Capture the cell that displays the provided text and extract its (X, Y) central coordinate. 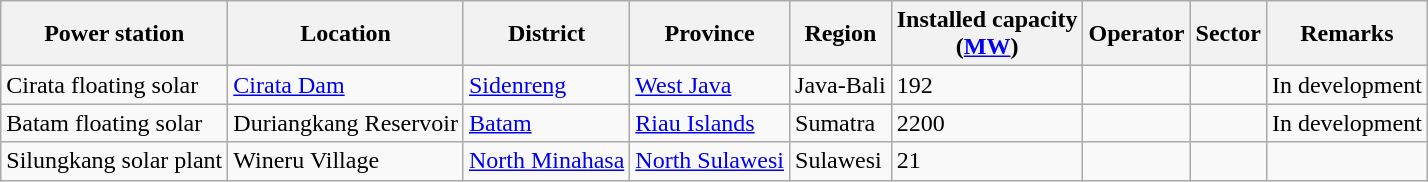
Sidenreng (546, 85)
Sumatra (841, 123)
North Minahasa (546, 161)
Cirata Dam (346, 85)
2200 (987, 123)
Remarks (1346, 34)
192 (987, 85)
West Java (710, 85)
Cirata floating solar (114, 85)
Batam (546, 123)
Power station (114, 34)
Batam floating solar (114, 123)
Sulawesi (841, 161)
Installed capacity (MW) (987, 34)
Province (710, 34)
Location (346, 34)
Java-Bali (841, 85)
Wineru Village (346, 161)
District (546, 34)
21 (987, 161)
Sector (1228, 34)
Silungkang solar plant (114, 161)
Riau Islands (710, 123)
North Sulawesi (710, 161)
Region (841, 34)
Duriangkang Reservoir (346, 123)
Operator (1136, 34)
